Provide the (x, y) coordinate of the cell's center where the given text is located.  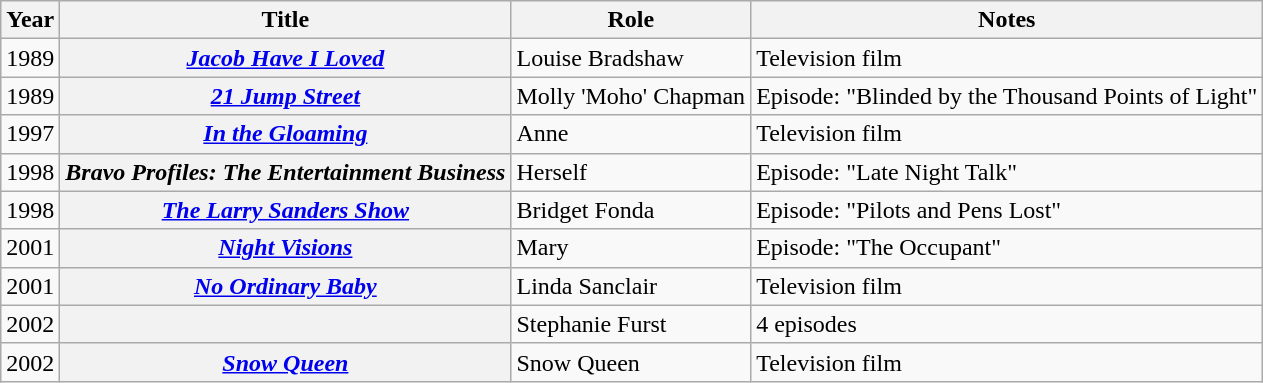
Louise Bradshaw (631, 58)
No Ordinary Baby (286, 286)
Year (30, 20)
Night Visions (286, 248)
The Larry Sanders Show (286, 210)
1997 (30, 134)
Title (286, 20)
Episode: "Late Night Talk" (1007, 172)
In the Gloaming (286, 134)
Molly 'Moho' Chapman (631, 96)
Role (631, 20)
Bravo Profiles: The Entertainment Business (286, 172)
Episode: "Pilots and Pens Lost" (1007, 210)
4 episodes (1007, 324)
Linda Sanclair (631, 286)
Bridget Fonda (631, 210)
Notes (1007, 20)
Herself (631, 172)
Stephanie Furst (631, 324)
Mary (631, 248)
Episode: "The Occupant" (1007, 248)
Jacob Have I Loved (286, 58)
Episode: "Blinded by the Thousand Points of Light" (1007, 96)
Anne (631, 134)
21 Jump Street (286, 96)
